Extract the [X, Y] coordinate from the center of the cell holding the provided text.  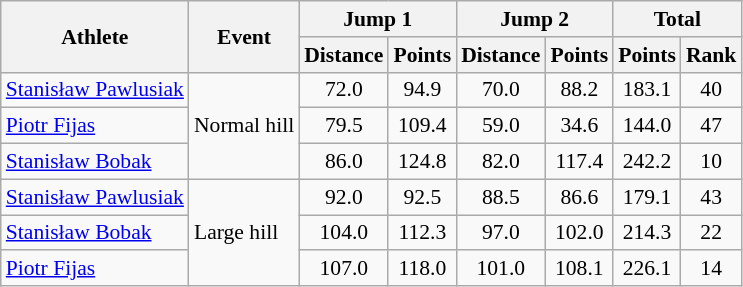
88.2 [579, 90]
107.0 [344, 269]
79.5 [344, 126]
40 [712, 90]
101.0 [500, 269]
10 [712, 162]
108.1 [579, 269]
22 [712, 233]
Large hill [244, 232]
117.4 [579, 162]
43 [712, 197]
226.1 [647, 269]
183.1 [647, 90]
214.3 [647, 233]
179.1 [647, 197]
47 [712, 126]
144.0 [647, 126]
86.0 [344, 162]
Jump 1 [378, 19]
104.0 [344, 233]
Total [677, 19]
Jump 2 [534, 19]
94.9 [422, 90]
14 [712, 269]
92.0 [344, 197]
Normal hill [244, 126]
59.0 [500, 126]
34.6 [579, 126]
Event [244, 36]
Rank [712, 55]
97.0 [500, 233]
70.0 [500, 90]
124.8 [422, 162]
86.6 [579, 197]
92.5 [422, 197]
Athlete [95, 36]
88.5 [500, 197]
118.0 [422, 269]
72.0 [344, 90]
82.0 [500, 162]
109.4 [422, 126]
242.2 [647, 162]
112.3 [422, 233]
102.0 [579, 233]
